Return the [x, y] coordinate for the center point of the cell that contains the specified text.  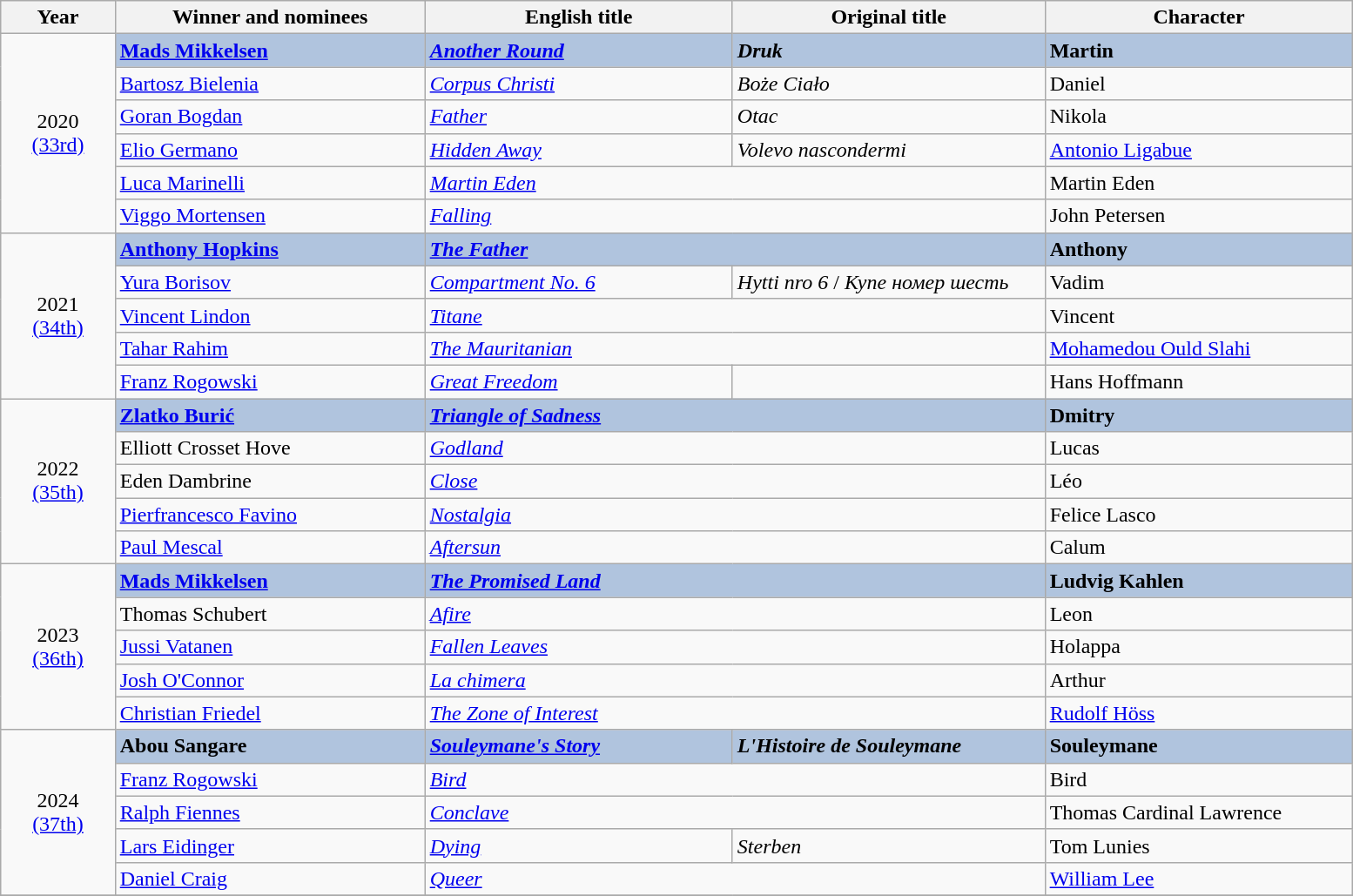
Holappa [1199, 647]
Boże Ciało [888, 84]
Queer [735, 879]
Léo [1199, 482]
Calum [1199, 548]
Rudolf Höss [1199, 713]
Vincent Lindon [270, 315]
Yura Borisov [270, 282]
Bartosz Bielenia [270, 84]
Vadim [1199, 282]
Souleymane [1199, 746]
Nostalgia [735, 515]
Hidden Away [578, 150]
Lucas [1199, 448]
2023(36th) [57, 647]
Falling [735, 216]
Paul Mescal [270, 548]
Elio Germano [270, 150]
Abou Sangare [270, 746]
2022(35th) [57, 482]
Original title [888, 17]
Conclave [735, 812]
Pierfrancesco Favino [270, 515]
Felice Lasco [1199, 515]
Nikola [1199, 117]
Close [735, 482]
Zlatko Burić [270, 415]
Winner and nominees [270, 17]
Titane [735, 315]
Anthony [1199, 249]
Elliott Crosset Hove [270, 448]
Volevo nascondermi [888, 150]
Sterben [888, 845]
Godland [735, 448]
Ralph Fiennes [270, 812]
Thomas Schubert [270, 614]
Tom Lunies [1199, 845]
Tahar Rahim [270, 348]
Triangle of Sadness [735, 415]
Luca Marinelli [270, 183]
Viggo Mortensen [270, 216]
Otac [888, 117]
Another Round [578, 51]
Lars Eidinger [270, 845]
Compartment No. 6 [578, 282]
Ludvig Kahlen [1199, 581]
Hytti nro 6 / Купе номер шесть [888, 282]
Father [578, 117]
Druk [888, 51]
Souleymane's Story [578, 746]
Eden Dambrine [270, 482]
Thomas Cardinal Lawrence [1199, 812]
2021(34th) [57, 315]
English title [578, 17]
Josh O'Connor [270, 680]
Antonio Ligabue [1199, 150]
Martin [1199, 51]
John Petersen [1199, 216]
The Mauritanian [735, 348]
Great Freedom [578, 381]
Afire [735, 614]
Character [1199, 17]
The Father [735, 249]
Jussi Vatanen [270, 647]
Aftersun [735, 548]
Fallen Leaves [735, 647]
Hans Hoffmann [1199, 381]
Dying [578, 845]
Vincent [1199, 315]
Goran Bogdan [270, 117]
Corpus Christi [578, 84]
La chimera [735, 680]
Anthony Hopkins [270, 249]
Leon [1199, 614]
Daniel Craig [270, 879]
Year [57, 17]
Arthur [1199, 680]
The Zone of Interest [735, 713]
Dmitry [1199, 415]
2020(33rd) [57, 133]
2024(37th) [57, 812]
The Promised Land [735, 581]
William Lee [1199, 879]
Daniel [1199, 84]
Mohamedou Ould Slahi [1199, 348]
L'Histoire de Souleymane [888, 746]
Christian Friedel [270, 713]
